From the cell containing the given text, extract its center point as [x, y] coordinate. 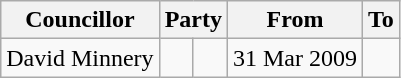
From [294, 20]
To [382, 20]
Councillor [80, 20]
31 Mar 2009 [294, 58]
David Minnery [80, 58]
Party [193, 20]
